Locate the cell with the specified text and output its (X, Y) center coordinate. 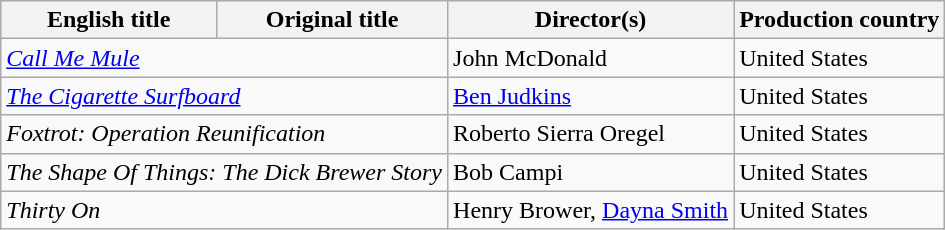
Call Me Mule (224, 58)
Henry Brower, Dayna Smith (591, 210)
Roberto Sierra Oregel (591, 134)
The Cigarette Surfboard (224, 96)
John McDonald (591, 58)
The Shape Of Things: The Dick Brewer Story (224, 172)
Production country (840, 20)
Director(s) (591, 20)
Bob Campi (591, 172)
Foxtrot: Operation Reunification (224, 134)
Thirty On (224, 210)
Ben Judkins (591, 96)
English title (109, 20)
Original title (332, 20)
